Identify which cell holds the provided text, then report its (X, Y) central coordinate. 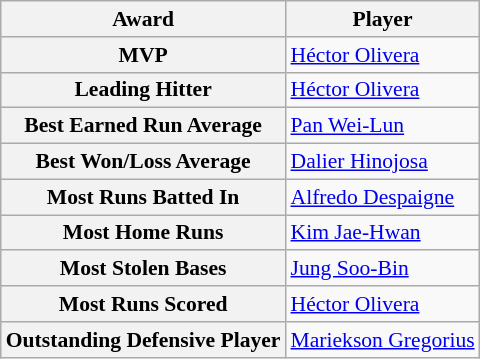
Kim Jae-Hwan (382, 233)
Mariekson Gregorius (382, 340)
Dalier Hinojosa (382, 162)
Most Runs Batted In (144, 197)
Best Won/Loss Average (144, 162)
Leading Hitter (144, 90)
Best Earned Run Average (144, 126)
Most Stolen Bases (144, 269)
Most Runs Scored (144, 304)
Pan Wei-Lun (382, 126)
Player (382, 19)
Most Home Runs (144, 233)
Alfredo Despaigne (382, 197)
Outstanding Defensive Player (144, 340)
Award (144, 19)
MVP (144, 55)
Jung Soo-Bin (382, 269)
